Scan for the cell matching the given text and deliver its [X, Y] coordinate at center. 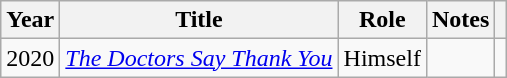
Year [30, 20]
Title [199, 20]
Notes [460, 20]
The Doctors Say Thank You [199, 58]
2020 [30, 58]
Himself [382, 58]
Role [382, 20]
